Pinpoint the cell where the given text exists, returning its [x, y] midpoint coordinate. 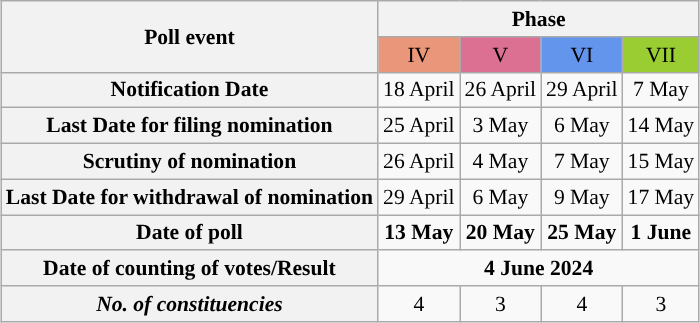
1 June [662, 232]
Date of counting of votes/Result [190, 268]
18 April [418, 90]
Phase [538, 19]
No. of constituencies [190, 304]
20 May [500, 232]
Last Date for withdrawal of nomination [190, 197]
IV [418, 54]
Poll event [190, 36]
25 May [582, 232]
15 May [662, 161]
Date of poll [190, 232]
Notification Date [190, 90]
3 May [500, 126]
VI [582, 54]
VII [662, 54]
9 May [582, 197]
Last Date for filing nomination [190, 126]
13 May [418, 232]
Scrutiny of nomination [190, 161]
14 May [662, 126]
4 May [500, 161]
17 May [662, 197]
4 June 2024 [538, 268]
25 April [418, 126]
V [500, 54]
